Return the [x, y] coordinate for the center point of the cell that contains the specified text.  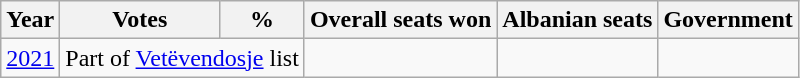
% [262, 20]
Albanian seats [578, 20]
2021 [30, 58]
Part of Vetëvendosje list [182, 58]
Votes [140, 20]
Government [728, 20]
Overall seats won [400, 20]
Year [30, 20]
